Identify which cell holds the provided text, then report its [x, y] central coordinate. 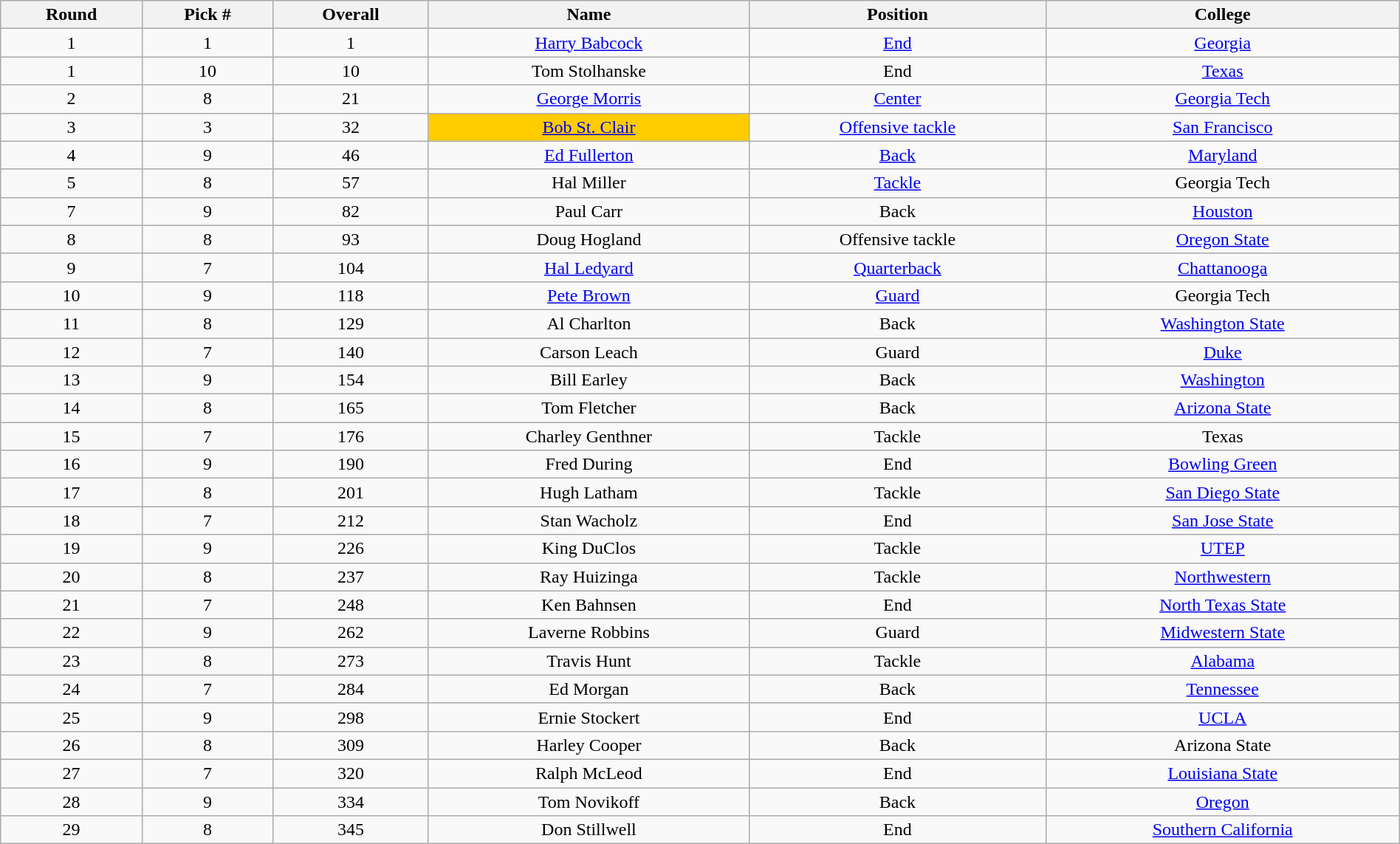
4 [72, 155]
Center [898, 99]
Georgia [1223, 43]
46 [351, 155]
Washington State [1223, 323]
212 [351, 521]
Hugh Latham [589, 493]
Tom Novikoff [589, 801]
22 [72, 633]
San Francisco [1223, 127]
Harry Babcock [589, 43]
Louisiana State [1223, 773]
Paul Carr [589, 211]
309 [351, 745]
165 [351, 408]
Ernie Stockert [589, 717]
Ken Bahnsen [589, 605]
North Texas State [1223, 605]
Bowling Green [1223, 464]
320 [351, 773]
Laverne Robbins [589, 633]
226 [351, 549]
248 [351, 605]
345 [351, 830]
Hal Ledyard [589, 267]
118 [351, 295]
140 [351, 352]
Tennessee [1223, 689]
Al Charlton [589, 323]
104 [351, 267]
Round [72, 15]
12 [72, 352]
Position [898, 15]
Quarterback [898, 267]
2 [72, 99]
Tom Fletcher [589, 408]
82 [351, 211]
14 [72, 408]
Don Stillwell [589, 830]
Ray Huizinga [589, 577]
Carson Leach [589, 352]
College [1223, 15]
11 [72, 323]
20 [72, 577]
UTEP [1223, 549]
16 [72, 464]
Pete Brown [589, 295]
57 [351, 183]
190 [351, 464]
17 [72, 493]
Name [589, 15]
Midwestern State [1223, 633]
284 [351, 689]
Washington [1223, 380]
Harley Cooper [589, 745]
King DuClos [589, 549]
San Diego State [1223, 493]
Ed Fullerton [589, 155]
Hal Miller [589, 183]
Oregon [1223, 801]
19 [72, 549]
Bob St. Clair [589, 127]
Stan Wacholz [589, 521]
Fred During [589, 464]
201 [351, 493]
154 [351, 380]
Maryland [1223, 155]
5 [72, 183]
UCLA [1223, 717]
93 [351, 239]
334 [351, 801]
237 [351, 577]
Southern California [1223, 830]
23 [72, 661]
13 [72, 380]
San Jose State [1223, 521]
Tom Stolhanske [589, 71]
29 [72, 830]
Charley Genthner [589, 436]
298 [351, 717]
32 [351, 127]
27 [72, 773]
Pick # [207, 15]
Bill Earley [589, 380]
Alabama [1223, 661]
Overall [351, 15]
26 [72, 745]
Oregon State [1223, 239]
Travis Hunt [589, 661]
Houston [1223, 211]
Duke [1223, 352]
129 [351, 323]
273 [351, 661]
25 [72, 717]
18 [72, 521]
George Morris [589, 99]
Northwestern [1223, 577]
24 [72, 689]
Doug Hogland [589, 239]
Ed Morgan [589, 689]
Chattanooga [1223, 267]
28 [72, 801]
176 [351, 436]
262 [351, 633]
15 [72, 436]
Ralph McLeod [589, 773]
